Search for the cell housing the specified text and yield its (X, Y) center coordinate. 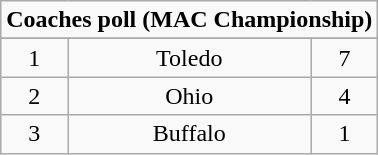
Toledo (190, 58)
3 (34, 134)
7 (344, 58)
4 (344, 96)
Buffalo (190, 134)
Ohio (190, 96)
Coaches poll (MAC Championship) (190, 20)
2 (34, 96)
